Extract the [X, Y] coordinate from the center of the cell holding the provided text.  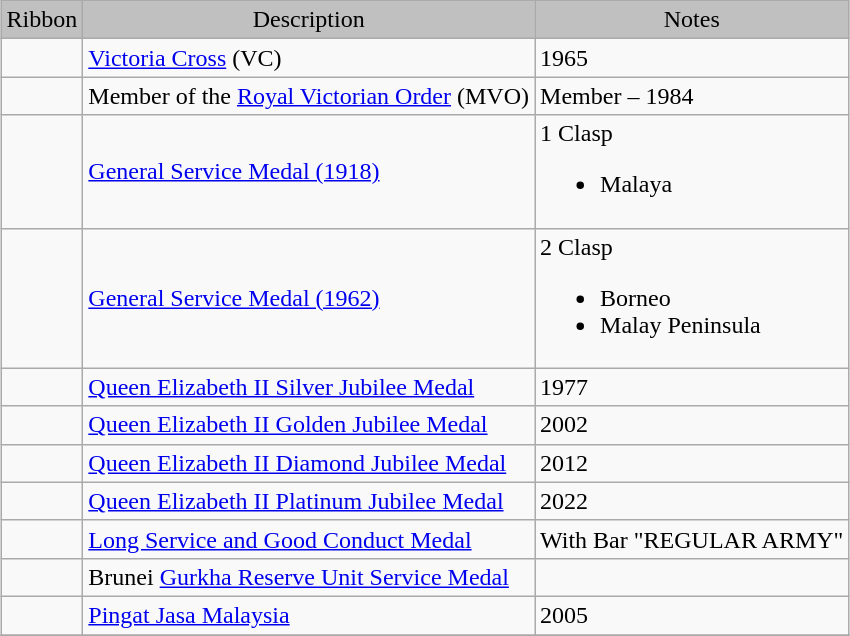
Queen Elizabeth II Platinum Jubilee Medal [309, 501]
Pingat Jasa Malaysia [309, 615]
2002 [692, 425]
1965 [692, 58]
Notes [692, 20]
Member – 1984 [692, 96]
Brunei Gurkha Reserve Unit Service Medal [309, 577]
General Service Medal (1918) [309, 172]
1 ClaspMalaya [692, 172]
Victoria Cross (VC) [309, 58]
Member of the Royal Victorian Order (MVO) [309, 96]
2012 [692, 463]
Queen Elizabeth II Golden Jubilee Medal [309, 425]
Long Service and Good Conduct Medal [309, 539]
Description [309, 20]
General Service Medal (1962) [309, 298]
Ribbon [42, 20]
Queen Elizabeth II Diamond Jubilee Medal [309, 463]
Queen Elizabeth II Silver Jubilee Medal [309, 387]
2005 [692, 615]
With Bar "REGULAR ARMY" [692, 539]
2022 [692, 501]
2 ClaspBorneoMalay Peninsula [692, 298]
1977 [692, 387]
